Extract the (x, y) coordinate from the center of the cell holding the provided text.  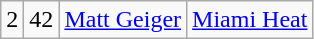
2 (12, 20)
42 (42, 20)
Miami Heat (250, 20)
Matt Geiger (123, 20)
